Output the [x, y] coordinate of the center of the cell containing the given text.  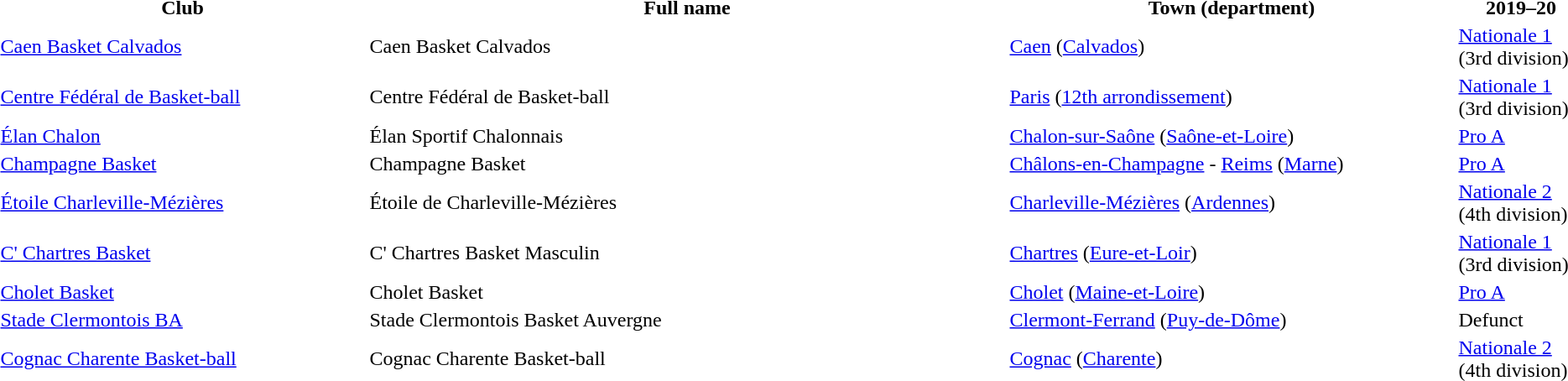
Clermont-Ferrand (Puy-de-Dôme) [1232, 320]
Étoile de Charleville-Mézières [687, 203]
Caen (Calvados) [1232, 47]
Stade Clermontois Basket Auvergne [687, 320]
Cholet Basket [687, 292]
Cholet (Maine-et-Loire) [1232, 292]
Chalon-sur-Saône (Saône-et-Loire) [1232, 136]
Champagne Basket [687, 164]
Charleville-Mézières (Ardennes) [1232, 203]
C' Chartres Basket Masculin [687, 253]
Élan Sportif Chalonnais [687, 136]
Caen Basket Calvados [687, 47]
Châlons-en-Champagne - Reims (Marne) [1232, 164]
Paris (12th arrondissement) [1232, 97]
Centre Fédéral de Basket-ball [687, 97]
Chartres (Eure-et-Loir) [1232, 253]
